Search for the cell housing the specified text and yield its [X, Y] center coordinate. 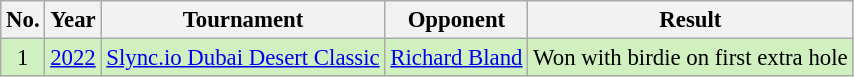
Tournament [243, 20]
Year [73, 20]
1 [23, 58]
Slync.io Dubai Desert Classic [243, 58]
2022 [73, 58]
Won with birdie on first extra hole [690, 58]
Richard Bland [456, 58]
No. [23, 20]
Opponent [456, 20]
Result [690, 20]
